Output the (X, Y) coordinate of the center of the cell containing the given text.  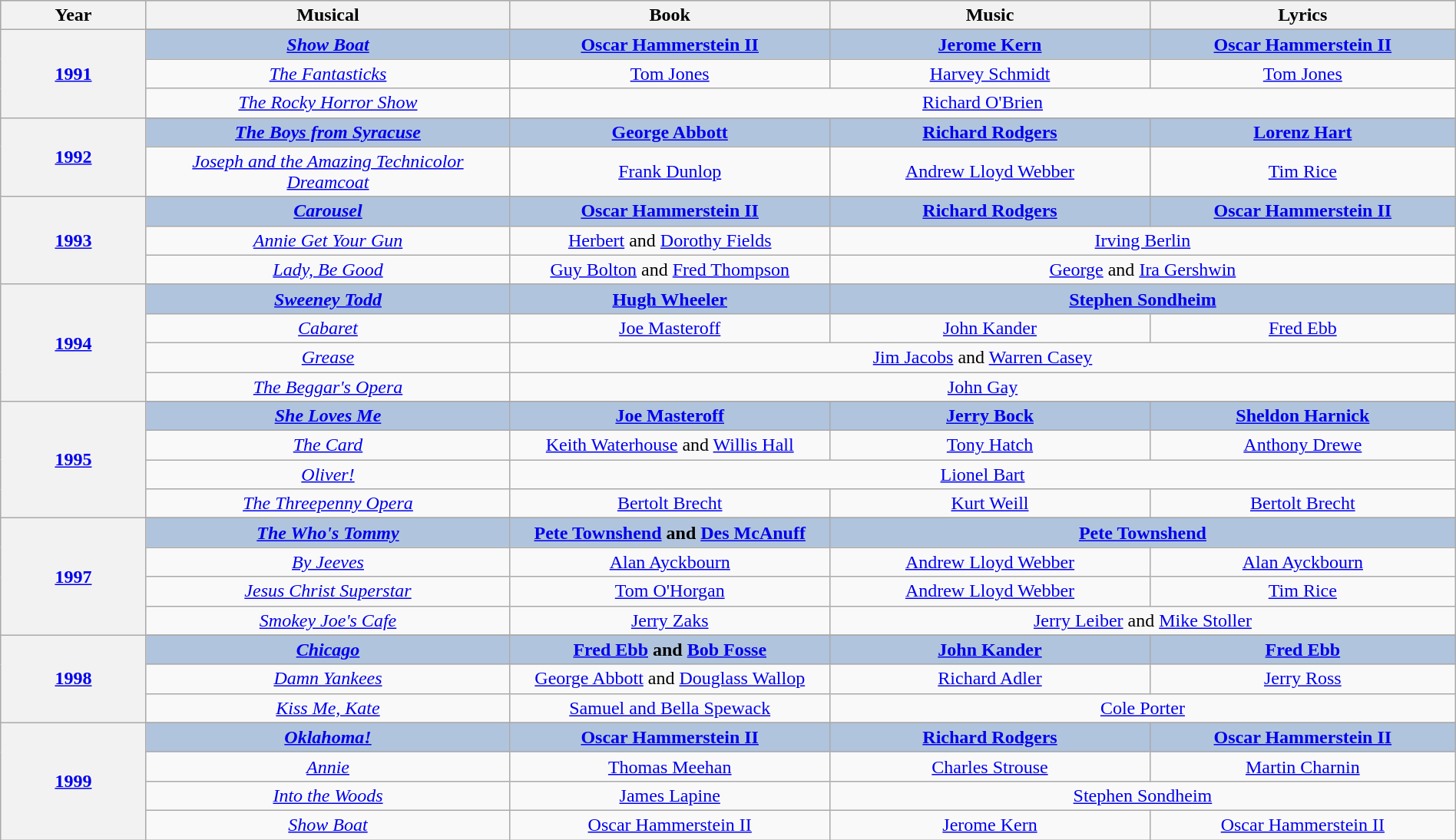
Lionel Bart (983, 475)
Sheldon Harnick (1302, 416)
Jerry Leiber and Mike Stoller (1143, 620)
Cole Porter (1143, 708)
The Fantasticks (328, 74)
Jerry Ross (1302, 679)
Oklahoma! (328, 737)
Jim Jacobs and Warren Casey (983, 357)
George Abbott (670, 132)
Irving Berlin (1143, 240)
Lady, Be Good (328, 270)
Pete Townshend (1143, 533)
Smokey Joe's Cafe (328, 620)
Martin Charnin (1302, 766)
Music (991, 15)
George and Ira Gershwin (1143, 270)
Kurt Weill (991, 504)
1994 (74, 342)
Charles Strouse (991, 766)
Book (670, 15)
Tony Hatch (991, 445)
Sweeney Todd (328, 299)
Fred Ebb and Bob Fosse (670, 650)
Hugh Wheeler (670, 299)
1992 (74, 157)
Lyrics (1302, 15)
Pete Townshend and Des McAnuff (670, 533)
Herbert and Dorothy Fields (670, 240)
Damn Yankees (328, 679)
1999 (74, 781)
1993 (74, 240)
Kiss Me, Kate (328, 708)
Thomas Meehan (670, 766)
The Rocky Horror Show (328, 103)
Harvey Schmidt (991, 74)
She Loves Me (328, 416)
George Abbott and Douglass Wallop (670, 679)
The Card (328, 445)
Richard O'Brien (983, 103)
Joseph and the Amazing Technicolor Dreamcoat (328, 172)
Guy Bolton and Fred Thompson (670, 270)
Tom O'Horgan (670, 591)
The Threepenny Opera (328, 504)
Anthony Drewe (1302, 445)
Musical (328, 15)
The Who's Tommy (328, 533)
John Gay (983, 386)
Cabaret (328, 328)
The Boys from Syracuse (328, 132)
Richard Adler (991, 679)
Year (74, 15)
The Beggar's Opera (328, 386)
1997 (74, 577)
Chicago (328, 650)
Jesus Christ Superstar (328, 591)
Oliver! (328, 475)
1998 (74, 679)
1995 (74, 460)
Annie Get Your Gun (328, 240)
Keith Waterhouse and Willis Hall (670, 445)
Jerry Zaks (670, 620)
James Lapine (670, 795)
Into the Woods (328, 795)
1991 (74, 74)
By Jeeves (328, 562)
Samuel and Bella Spewack (670, 708)
Frank Dunlop (670, 172)
Annie (328, 766)
Carousel (328, 211)
Lorenz Hart (1302, 132)
Grease (328, 357)
Jerry Bock (991, 416)
